From the cell containing the given text, extract its center point as (x, y) coordinate. 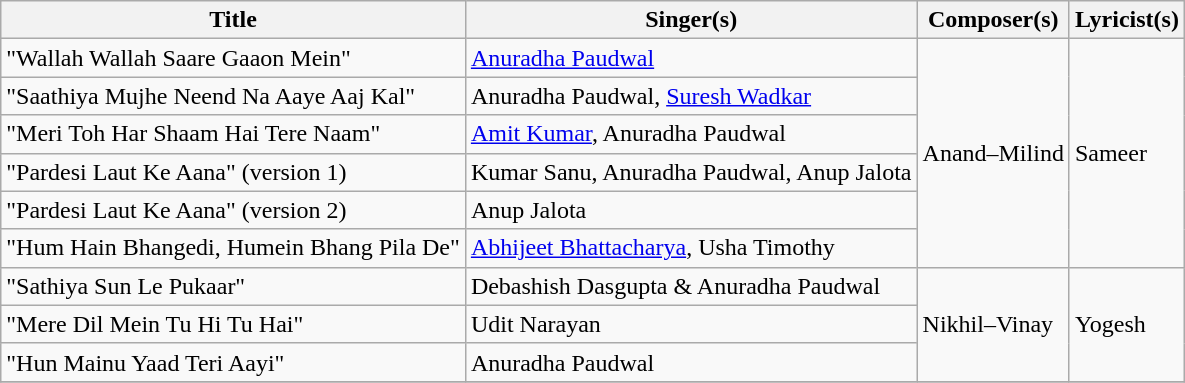
Anuradha Paudwal, Suresh Wadkar (691, 96)
"Meri Toh Har Shaam Hai Tere Naam" (234, 134)
"Mere Dil Mein Tu Hi Tu Hai" (234, 324)
Abhijeet Bhattacharya, Usha Timothy (691, 248)
"Saathiya Mujhe Neend Na Aaye Aaj Kal" (234, 96)
"Hum Hain Bhangedi, Humein Bhang Pila De" (234, 248)
Amit Kumar, Anuradha Paudwal (691, 134)
"Pardesi Laut Ke Aana" (version 2) (234, 210)
Composer(s) (993, 20)
Debashish Dasgupta & Anuradha Paudwal (691, 286)
"Sathiya Sun Le Pukaar" (234, 286)
"Pardesi Laut Ke Aana" (version 1) (234, 172)
Anand–Milind (993, 153)
"Hun Mainu Yaad Teri Aayi" (234, 362)
Title (234, 20)
Kumar Sanu, Anuradha Paudwal, Anup Jalota (691, 172)
Sameer (1126, 153)
Udit Narayan (691, 324)
Singer(s) (691, 20)
Anup Jalota (691, 210)
Lyricist(s) (1126, 20)
Yogesh (1126, 324)
"Wallah Wallah Saare Gaaon Mein" (234, 58)
Nikhil–Vinay (993, 324)
